Search for the cell housing the specified text and yield its (X, Y) center coordinate. 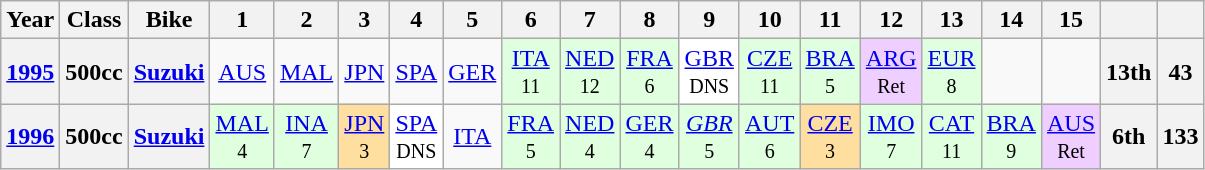
1996 (30, 136)
4 (416, 20)
GER (472, 72)
JPN3 (364, 136)
IMO7 (891, 136)
7 (590, 20)
AUS (242, 72)
15 (1070, 20)
AUSRet (1070, 136)
6 (531, 20)
14 (1011, 20)
13 (952, 20)
1995 (30, 72)
GBR5 (709, 136)
10 (769, 20)
1 (242, 20)
13th (1129, 72)
NED12 (590, 72)
Bike (169, 20)
6th (1129, 136)
FRA5 (531, 136)
GER4 (650, 136)
CZE11 (769, 72)
GBRDNS (709, 72)
SPA (416, 72)
Class (94, 20)
Year (30, 20)
CAT11 (952, 136)
MAL (306, 72)
ITA11 (531, 72)
8 (650, 20)
ITA (472, 136)
NED4 (590, 136)
43 (1180, 72)
MAL4 (242, 136)
3 (364, 20)
12 (891, 20)
5 (472, 20)
2 (306, 20)
133 (1180, 136)
CZE3 (830, 136)
11 (830, 20)
JPN (364, 72)
FRA6 (650, 72)
AUT6 (769, 136)
BRA5 (830, 72)
9 (709, 20)
EUR8 (952, 72)
BRA9 (1011, 136)
SPADNS (416, 136)
ARGRet (891, 72)
INA7 (306, 136)
